Return (x, y) of the center of cell containing provided text 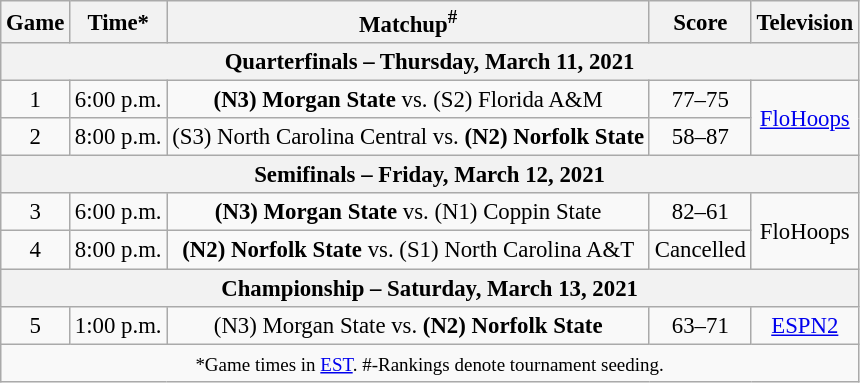
Championship – Saturday, March 13, 2021 (430, 288)
(N3) Morgan State vs. (N2) Norfolk State (408, 325)
Game (36, 22)
ESPN2 (804, 325)
2 (36, 137)
63–71 (700, 325)
82–61 (700, 213)
4 (36, 250)
Time* (118, 22)
(N3) Morgan State vs. (N1) Coppin State (408, 213)
(N2) Norfolk State vs. (S1) North Carolina A&T (408, 250)
58–87 (700, 137)
1 (36, 100)
1:00 p.m. (118, 325)
5 (36, 325)
Cancelled (700, 250)
Score (700, 22)
77–75 (700, 100)
(N3) Morgan State vs. (S2) Florida A&M (408, 100)
3 (36, 213)
(S3) North Carolina Central vs. (N2) Norfolk State (408, 137)
Semifinals – Friday, March 12, 2021 (430, 175)
Matchup# (408, 22)
Television (804, 22)
Quarterfinals – Thursday, March 11, 2021 (430, 62)
*Game times in EST. #-Rankings denote tournament seeding. (430, 363)
